Provide the [X, Y] coordinate of the cell's center where the given text is located.  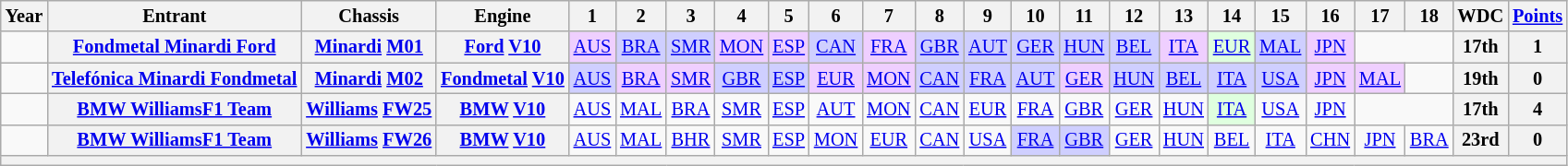
7 [889, 16]
Entrant [174, 16]
19th [1481, 78]
12 [1134, 16]
23rd [1481, 140]
Telefónica Minardi Fondmetal [174, 78]
WDC [1481, 16]
Fondmetal V10 [503, 78]
10 [1036, 16]
Engine [503, 16]
13 [1184, 16]
14 [1232, 16]
Ford V10 [503, 47]
5 [789, 16]
Minardi M01 [369, 47]
Fondmetal Minardi Ford [174, 47]
18 [1429, 16]
2 [641, 16]
Points [1538, 16]
BHR [691, 140]
9 [988, 16]
6 [835, 16]
3 [691, 16]
15 [1281, 16]
Chassis [369, 16]
11 [1084, 16]
Minardi M02 [369, 78]
CHN [1331, 140]
Williams FW25 [369, 109]
Year [24, 16]
17 [1380, 16]
16 [1331, 16]
8 [939, 16]
Williams FW26 [369, 140]
